Search for the cell housing the specified text and yield its [X, Y] center coordinate. 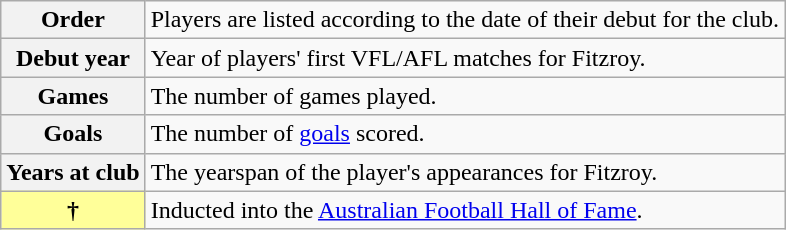
Inducted into the Australian Football Hall of Fame. [465, 210]
The yearspan of the player's appearances for Fitzroy. [465, 172]
Year of players' first VFL/AFL matches for Fitzroy. [465, 58]
The number of games played. [465, 96]
Debut year [73, 58]
Players are listed according to the date of their debut for the club. [465, 20]
† [73, 210]
The number of goals scored. [465, 134]
Goals [73, 134]
Games [73, 96]
Years at club [73, 172]
Order [73, 20]
